Extract the (X, Y) coordinate from the center of the cell holding the provided text.  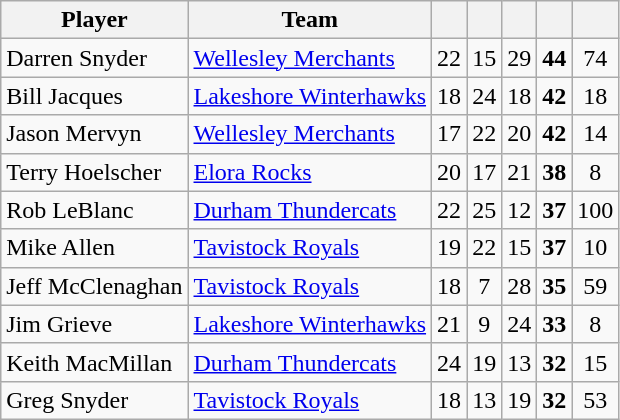
10 (596, 248)
25 (484, 210)
33 (554, 324)
38 (554, 172)
Darren Snyder (94, 58)
Jeff McClenaghan (94, 286)
Greg Snyder (94, 400)
29 (520, 58)
Rob LeBlanc (94, 210)
12 (520, 210)
Player (94, 20)
7 (484, 286)
35 (554, 286)
100 (596, 210)
Elora Rocks (310, 172)
Team (310, 20)
53 (596, 400)
59 (596, 286)
Mike Allen (94, 248)
Jim Grieve (94, 324)
9 (484, 324)
Keith MacMillan (94, 362)
28 (520, 286)
Bill Jacques (94, 96)
74 (596, 58)
Terry Hoelscher (94, 172)
44 (554, 58)
Jason Mervyn (94, 134)
14 (596, 134)
